Provide the [X, Y] coordinate of the cell's center where the given text is located.  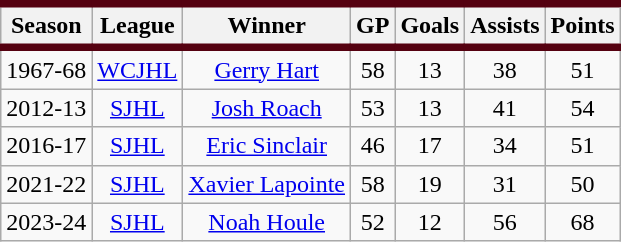
17 [430, 146]
31 [505, 184]
54 [582, 108]
2021-22 [46, 184]
Noah Houle [267, 222]
2012-13 [46, 108]
53 [373, 108]
League [138, 26]
Points [582, 26]
19 [430, 184]
GP [373, 26]
1967-68 [46, 68]
Winner [267, 26]
Gerry Hart [267, 68]
Josh Roach [267, 108]
34 [505, 146]
68 [582, 222]
2023-24 [46, 222]
52 [373, 222]
50 [582, 184]
Xavier Lapointe [267, 184]
12 [430, 222]
56 [505, 222]
Assists [505, 26]
Season [46, 26]
38 [505, 68]
Eric Sinclair [267, 146]
Goals [430, 26]
41 [505, 108]
46 [373, 146]
WCJHL [138, 68]
2016-17 [46, 146]
